Detect which cell encompasses the target text, then output its (x, y) center coordinate. 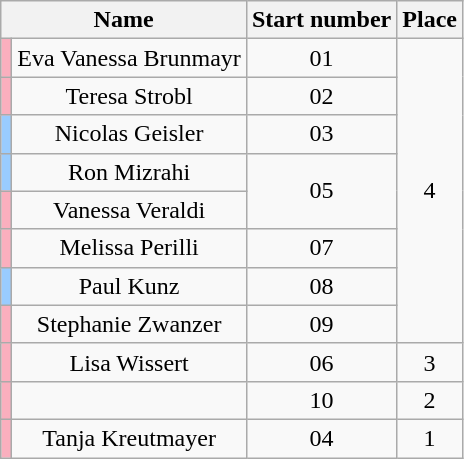
09 (321, 324)
Name (124, 20)
Paul Kunz (130, 286)
05 (321, 191)
02 (321, 96)
Melissa Perilli (130, 248)
Teresa Strobl (130, 96)
08 (321, 286)
07 (321, 248)
1 (430, 438)
Vanessa Veraldi (130, 210)
01 (321, 58)
2 (430, 400)
3 (430, 362)
Start number (321, 20)
04 (321, 438)
10 (321, 400)
Lisa Wissert (130, 362)
Nicolas Geisler (130, 134)
Eva Vanessa Brunmayr (130, 58)
06 (321, 362)
Stephanie Zwanzer (130, 324)
03 (321, 134)
Ron Mizrahi (130, 172)
Tanja Kreutmayer (130, 438)
Place (430, 20)
4 (430, 191)
